Capture the cell that displays the provided text and extract its (x, y) central coordinate. 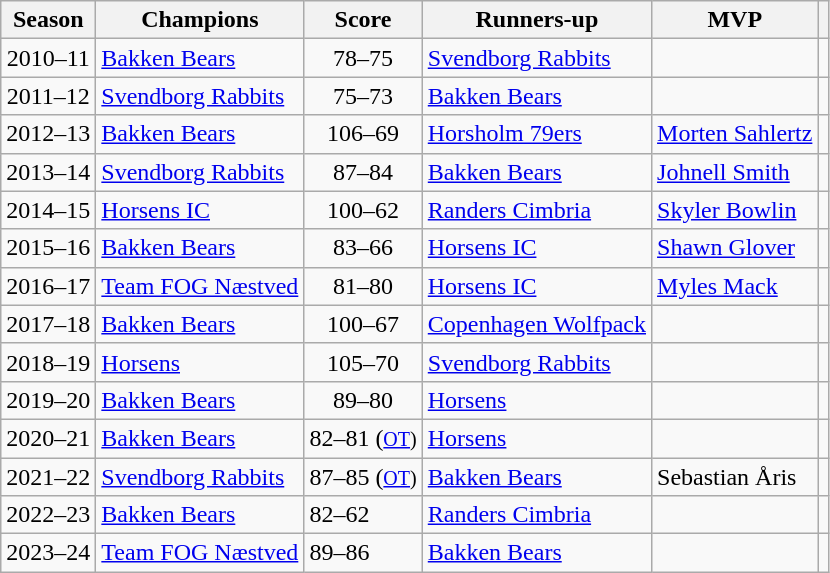
81–80 (363, 286)
2020–21 (48, 438)
89–86 (363, 553)
105–70 (363, 362)
2017–18 (48, 324)
89–80 (363, 400)
Skyler Bowlin (735, 210)
2010–11 (48, 58)
Copenhagen Wolfpack (536, 324)
82–62 (363, 515)
Season (48, 20)
2013–14 (48, 172)
Champions (200, 20)
2023–24 (48, 553)
82–81 (OT) (363, 438)
2022–23 (48, 515)
2015–16 (48, 248)
87–85 (OT) (363, 477)
83–66 (363, 248)
100–62 (363, 210)
2016–17 (48, 286)
87–84 (363, 172)
Sebastian Åris (735, 477)
2014–15 (48, 210)
Shawn Glover (735, 248)
Horsholm 79ers (536, 134)
Runners-up (536, 20)
2012–13 (48, 134)
75–73 (363, 96)
78–75 (363, 58)
Myles Mack (735, 286)
106–69 (363, 134)
2021–22 (48, 477)
2018–19 (48, 362)
2019–20 (48, 400)
Morten Sahlertz (735, 134)
MVP (735, 20)
Johnell Smith (735, 172)
Score (363, 20)
100–67 (363, 324)
2011–12 (48, 96)
